Scan for the cell matching the given text and deliver its (x, y) coordinate at center. 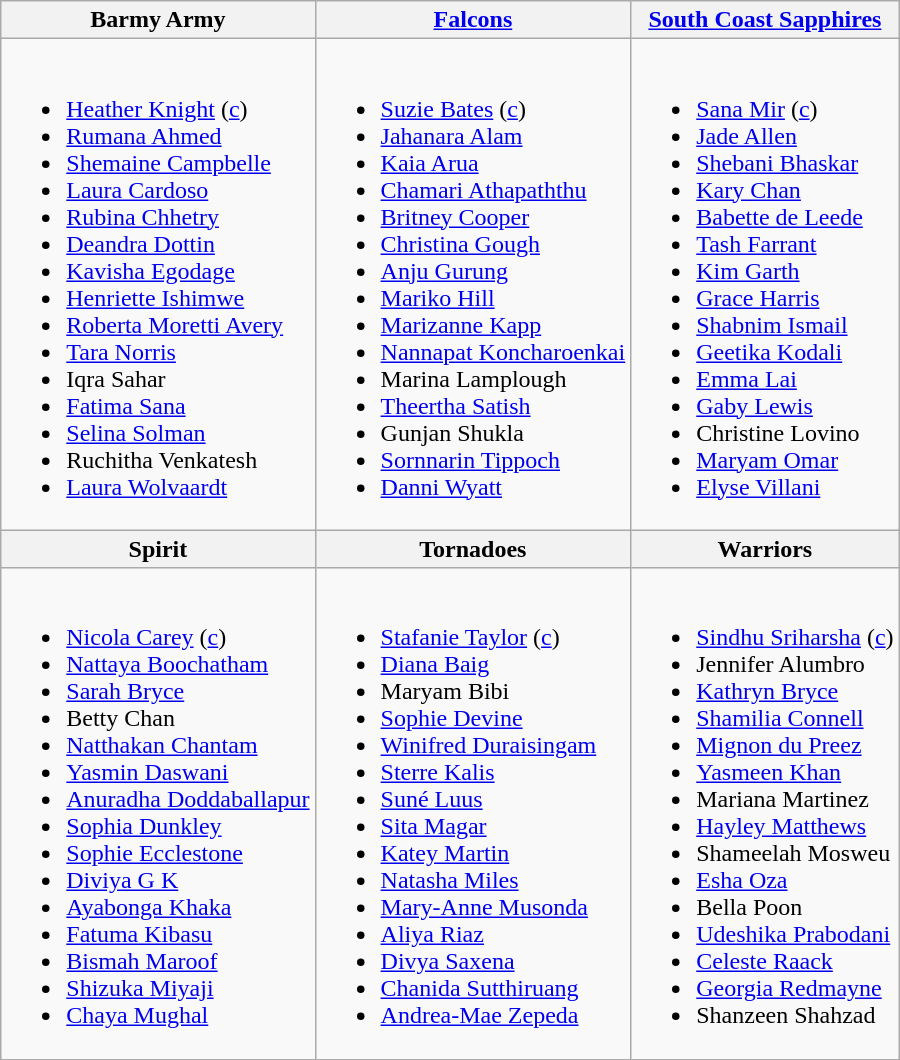
South Coast Sapphires (765, 20)
Tornadoes (473, 549)
Spirit (158, 549)
Warriors (765, 549)
Falcons (473, 20)
Barmy Army (158, 20)
